Determine the (x, y) coordinate at the center of the cell enclosing the given text.  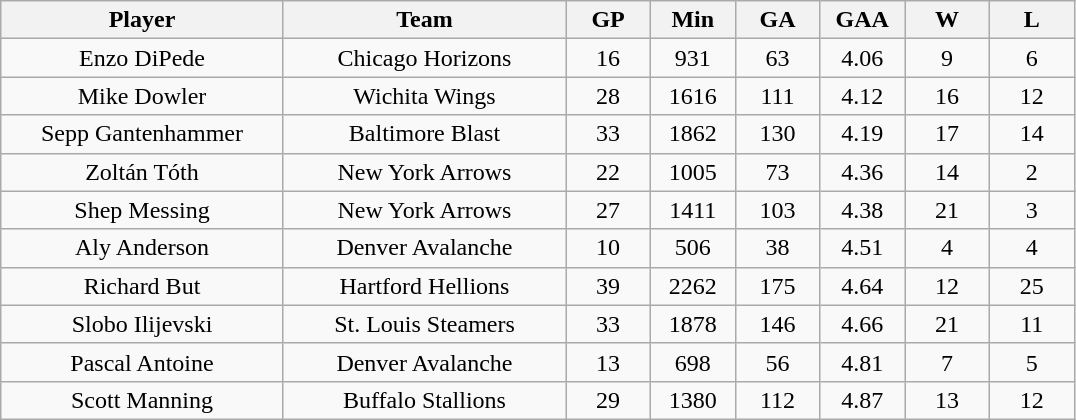
Team (424, 20)
Aly Anderson (142, 248)
1411 (692, 210)
4.81 (862, 362)
4.38 (862, 210)
56 (778, 362)
130 (778, 134)
Slobo Ilijevski (142, 324)
11 (1032, 324)
Buffalo Stallions (424, 400)
5 (1032, 362)
Min (692, 20)
Hartford Hellions (424, 286)
111 (778, 96)
Sepp Gantenhammer (142, 134)
4.87 (862, 400)
St. Louis Steamers (424, 324)
Enzo DiPede (142, 58)
698 (692, 362)
Player (142, 20)
GP (608, 20)
Pascal Antoine (142, 362)
9 (948, 58)
GAA (862, 20)
146 (778, 324)
L (1032, 20)
6 (1032, 58)
28 (608, 96)
Shep Messing (142, 210)
4.64 (862, 286)
Wichita Wings (424, 96)
175 (778, 286)
27 (608, 210)
W (948, 20)
4.19 (862, 134)
4.66 (862, 324)
931 (692, 58)
7 (948, 362)
1862 (692, 134)
73 (778, 172)
Richard But (142, 286)
1616 (692, 96)
4.51 (862, 248)
4.36 (862, 172)
103 (778, 210)
2262 (692, 286)
Zoltán Tóth (142, 172)
1380 (692, 400)
Chicago Horizons (424, 58)
4.06 (862, 58)
3 (1032, 210)
4.12 (862, 96)
25 (1032, 286)
1005 (692, 172)
22 (608, 172)
29 (608, 400)
2 (1032, 172)
63 (778, 58)
1878 (692, 324)
506 (692, 248)
Mike Dowler (142, 96)
GA (778, 20)
Baltimore Blast (424, 134)
17 (948, 134)
112 (778, 400)
Scott Manning (142, 400)
39 (608, 286)
10 (608, 248)
38 (778, 248)
